Return the [x, y] coordinate for the center point of the cell that contains the specified text.  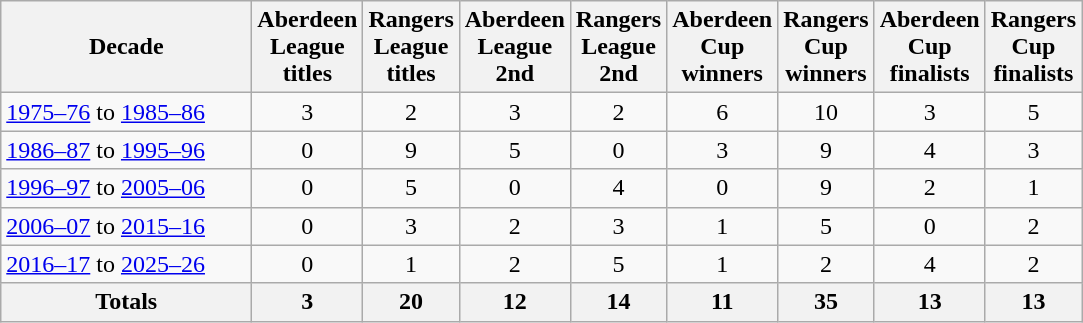
1996–97 to 2005–06 [126, 188]
AberdeenLeague titles [308, 47]
12 [514, 302]
RangersLeague titles [411, 47]
2016–17 to 2025–26 [126, 264]
2006–07 to 2015–16 [126, 226]
10 [826, 112]
35 [826, 302]
Decade [126, 47]
20 [411, 302]
AberdeenCup finalists [930, 47]
AberdeenLeague 2nd [514, 47]
RangersLeague 2nd [618, 47]
1986–87 to 1995–96 [126, 150]
14 [618, 302]
11 [722, 302]
1975–76 to 1985–86 [126, 112]
Totals [126, 302]
RangersCup finalists [1033, 47]
RangersCup winners [826, 47]
6 [722, 112]
AberdeenCup winners [722, 47]
